Scan for the cell matching the given text and deliver its (X, Y) coordinate at center. 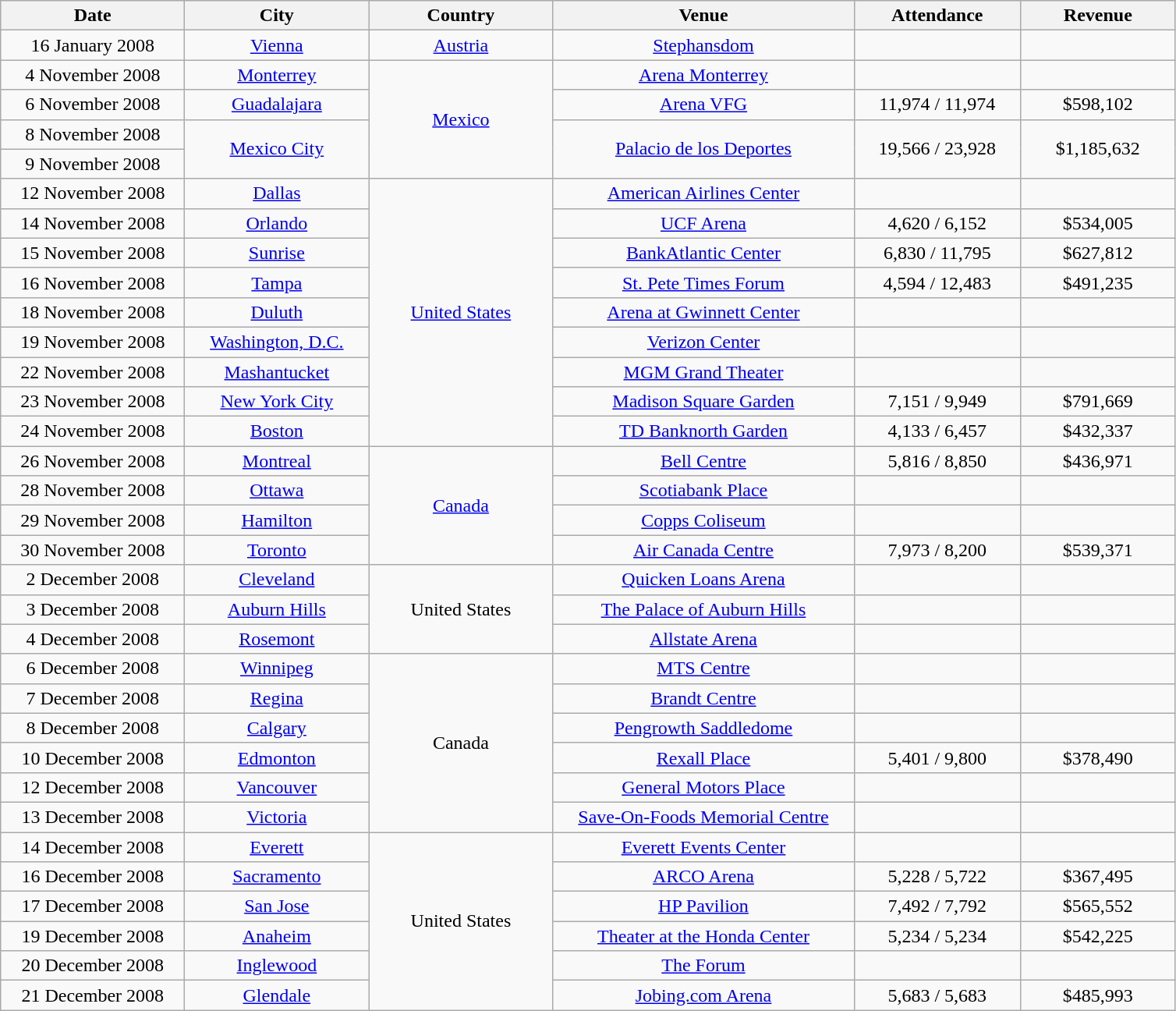
10 December 2008 (93, 757)
19 November 2008 (93, 342)
TD Banknorth Garden (703, 431)
Mexico City (277, 149)
5,228 / 5,722 (937, 877)
Sacramento (277, 877)
17 December 2008 (93, 906)
13 December 2008 (93, 817)
HP Pavilion (703, 906)
Save-On-Foods Memorial Centre (703, 817)
BankAtlantic Center (703, 253)
Washington, D.C. (277, 342)
Guadalajara (277, 105)
7 December 2008 (93, 698)
Theater at the Honda Center (703, 936)
$436,971 (1098, 461)
Date (93, 16)
Cleveland (277, 580)
Montreal (277, 461)
Vienna (277, 45)
5,234 / 5,234 (937, 936)
11,974 / 11,974 (937, 105)
ARCO Arena (703, 877)
Allstate Arena (703, 639)
6 December 2008 (93, 669)
$598,102 (1098, 105)
30 November 2008 (93, 550)
Orlando (277, 223)
Tampa (277, 282)
$539,371 (1098, 550)
Calgary (277, 728)
Boston (277, 431)
Hamilton (277, 520)
26 November 2008 (93, 461)
Arena Monterrey (703, 75)
Pengrowth Saddledome (703, 728)
Revenue (1098, 16)
3 December 2008 (93, 609)
2 December 2008 (93, 580)
Verizon Center (703, 342)
29 November 2008 (93, 520)
14 November 2008 (93, 223)
Scotiabank Place (703, 491)
St. Pete Times Forum (703, 282)
4,594 / 12,483 (937, 282)
Stephansdom (703, 45)
7,492 / 7,792 (937, 906)
9 November 2008 (93, 164)
Ottawa (277, 491)
Austria (461, 45)
UCF Arena (703, 223)
Inglewood (277, 966)
16 December 2008 (93, 877)
Sunrise (277, 253)
Quicken Loans Arena (703, 580)
$565,552 (1098, 906)
Arena VFG (703, 105)
8 December 2008 (93, 728)
5,816 / 8,850 (937, 461)
7,973 / 8,200 (937, 550)
Jobing.com Arena (703, 995)
28 November 2008 (93, 491)
Venue (703, 16)
4,133 / 6,457 (937, 431)
4 December 2008 (93, 639)
Rosemont (277, 639)
Rexall Place (703, 757)
New York City (277, 402)
15 November 2008 (93, 253)
7,151 / 9,949 (937, 402)
$378,490 (1098, 757)
Duluth (277, 312)
8 November 2008 (93, 134)
5,401 / 9,800 (937, 757)
City (277, 16)
Glendale (277, 995)
The Forum (703, 966)
6 November 2008 (93, 105)
$627,812 (1098, 253)
Dallas (277, 193)
Auburn Hills (277, 609)
$432,337 (1098, 431)
MTS Centre (703, 669)
Country (461, 16)
14 December 2008 (93, 846)
Attendance (937, 16)
The Palace of Auburn Hills (703, 609)
Mashantucket (277, 372)
Bell Centre (703, 461)
American Airlines Center (703, 193)
23 November 2008 (93, 402)
General Motors Place (703, 787)
16 November 2008 (93, 282)
5,683 / 5,683 (937, 995)
MGM Grand Theater (703, 372)
$791,669 (1098, 402)
Copps Coliseum (703, 520)
Mexico (461, 119)
Edmonton (277, 757)
4,620 / 6,152 (937, 223)
16 January 2008 (93, 45)
Everett (277, 846)
4 November 2008 (93, 75)
19,566 / 23,928 (937, 149)
$485,993 (1098, 995)
$1,185,632 (1098, 149)
$367,495 (1098, 877)
Arena at Gwinnett Center (703, 312)
Winnipeg (277, 669)
12 December 2008 (93, 787)
Everett Events Center (703, 846)
24 November 2008 (93, 431)
Regina (277, 698)
Victoria (277, 817)
Brandt Centre (703, 698)
18 November 2008 (93, 312)
Vancouver (277, 787)
$491,235 (1098, 282)
$534,005 (1098, 223)
Palacio de los Deportes (703, 149)
21 December 2008 (93, 995)
20 December 2008 (93, 966)
Toronto (277, 550)
San Jose (277, 906)
Monterrey (277, 75)
12 November 2008 (93, 193)
22 November 2008 (93, 372)
19 December 2008 (93, 936)
Air Canada Centre (703, 550)
$542,225 (1098, 936)
Madison Square Garden (703, 402)
6,830 / 11,795 (937, 253)
Anaheim (277, 936)
